From the cell containing the given text, extract its center point as [X, Y] coordinate. 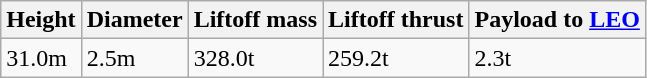
Diameter [134, 20]
Height [41, 20]
Liftoff thrust [396, 20]
Payload to LEO [557, 20]
31.0m [41, 58]
259.2t [396, 58]
2.5m [134, 58]
Liftoff mass [255, 20]
2.3t [557, 58]
328.0t [255, 58]
